Detect which cell encompasses the target text, then output its (x, y) center coordinate. 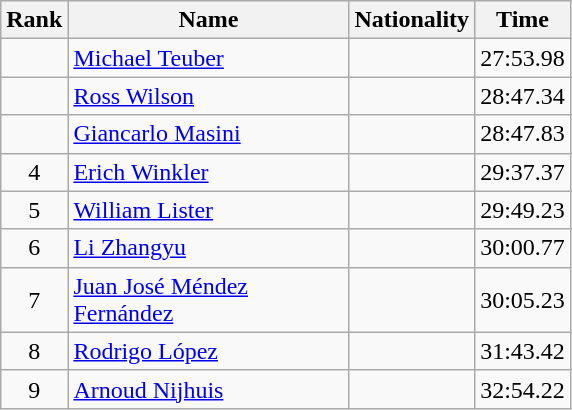
27:53.98 (523, 58)
29:37.37 (523, 172)
31:43.42 (523, 351)
4 (34, 172)
Michael Teuber (208, 58)
28:47.83 (523, 134)
Juan José Méndez Fernández (208, 300)
28:47.34 (523, 96)
Time (523, 20)
Rank (34, 20)
Ross Wilson (208, 96)
William Lister (208, 210)
Rodrigo López (208, 351)
32:54.22 (523, 389)
30:05.23 (523, 300)
30:00.77 (523, 248)
Name (208, 20)
9 (34, 389)
Erich Winkler (208, 172)
Giancarlo Masini (208, 134)
5 (34, 210)
Li Zhangyu (208, 248)
Nationality (412, 20)
Arnoud Nijhuis (208, 389)
6 (34, 248)
8 (34, 351)
7 (34, 300)
29:49.23 (523, 210)
